From the cell containing the given text, extract its center point as (X, Y) coordinate. 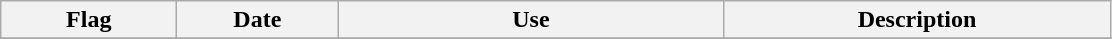
Use (531, 20)
Description (917, 20)
Date (258, 20)
Flag (89, 20)
